Scan for the cell matching the given text and deliver its [x, y] coordinate at center. 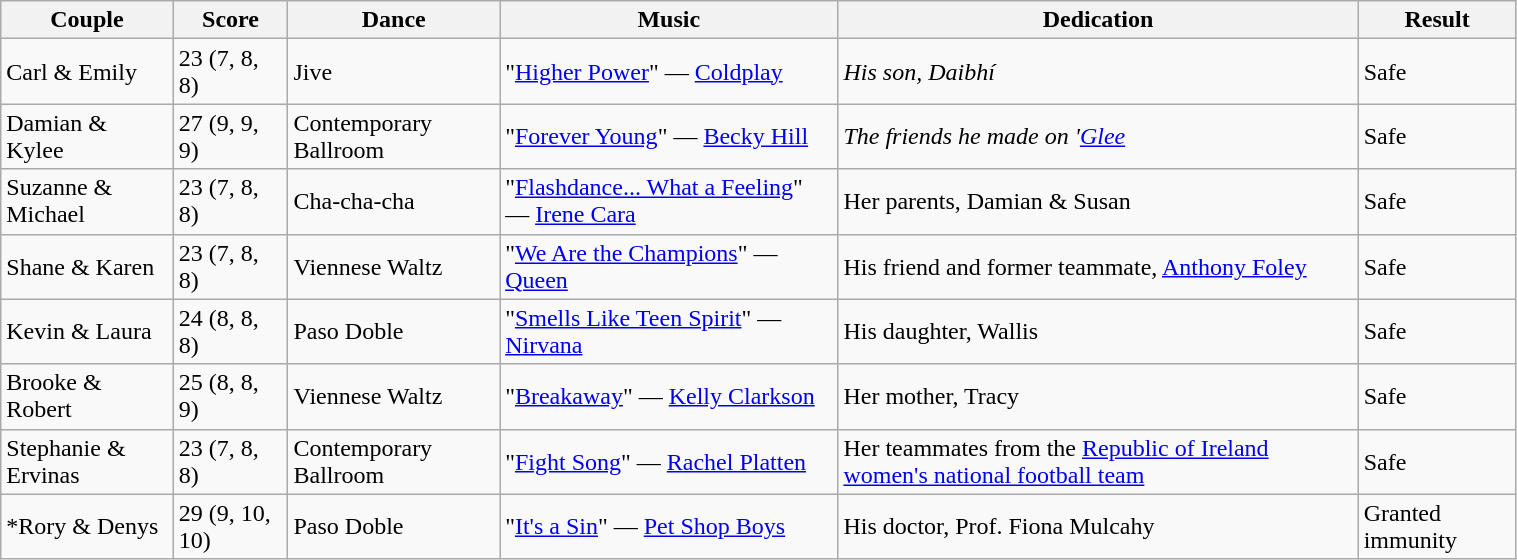
Damian & Kylee [87, 136]
"Breakaway" — Kelly Clarkson [669, 396]
Brooke & Robert [87, 396]
Shane & Karen [87, 266]
Dance [394, 20]
Kevin & Laura [87, 332]
"Fight Song" — Rachel Platten [669, 462]
His friend and former teammate, Anthony Foley [1098, 266]
Granted immunity [1437, 526]
The friends he made on 'Glee [1098, 136]
Her mother, Tracy [1098, 396]
27 (9, 9, 9) [230, 136]
Her parents, Damian & Susan [1098, 202]
"It's a Sin" — Pet Shop Boys [669, 526]
24 (8, 8, 8) [230, 332]
29 (9, 10, 10) [230, 526]
His doctor, Prof. Fiona Mulcahy [1098, 526]
Music [669, 20]
Suzanne & Michael [87, 202]
Stephanie & Ervinas [87, 462]
"Flashdance... What a Feeling" — Irene Cara [669, 202]
Cha-cha-cha [394, 202]
"Higher Power" — Coldplay [669, 72]
"We Are the Champions" — Queen [669, 266]
His daughter, Wallis [1098, 332]
25 (8, 8, 9) [230, 396]
Jive [394, 72]
"Forever Young" — Becky Hill [669, 136]
Couple [87, 20]
Score [230, 20]
Carl & Emily [87, 72]
*Rory & Denys [87, 526]
Dedication [1098, 20]
Her teammates from the Republic of Ireland women's national football team [1098, 462]
Result [1437, 20]
His son, Daibhí [1098, 72]
"Smells Like Teen Spirit" — Nirvana [669, 332]
